Locate the cell with the specified text and output its [x, y] center coordinate. 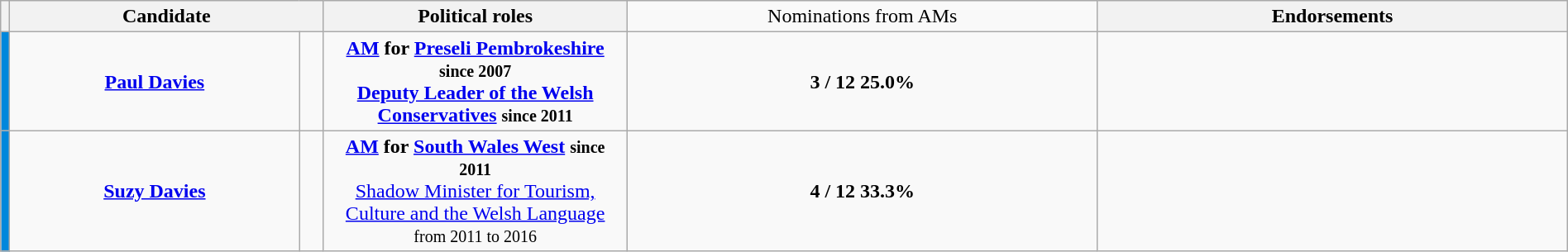
3 / 12 25.0% [863, 81]
AM for South Wales West since 2011Shadow Minister for Tourism, Culture and the Welsh Language from 2011 to 2016 [476, 191]
AM for Preseli Pembrokeshire since 2007Deputy Leader of the Welsh Conservatives since 2011 [476, 81]
Nominations from AMs [863, 17]
Political roles [476, 17]
Endorsements [1332, 17]
Suzy Davies [155, 191]
Paul Davies [155, 81]
4 / 12 33.3% [863, 191]
Candidate [167, 17]
